Provide the [X, Y] coordinate of the cell's center where the given text is located.  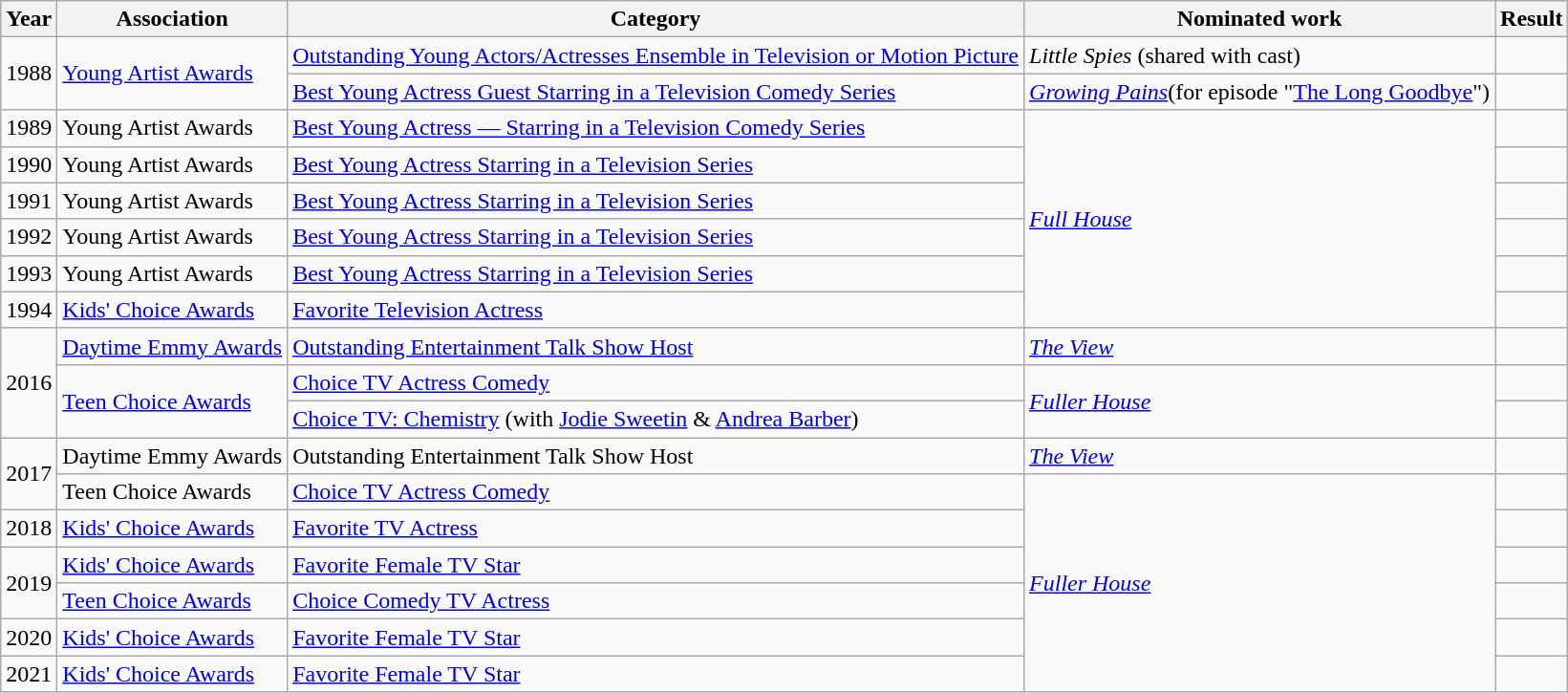
1994 [29, 310]
1990 [29, 164]
Favorite TV Actress [655, 529]
Choice Comedy TV Actress [655, 601]
Nominated work [1259, 19]
Little Spies (shared with cast) [1259, 55]
2018 [29, 529]
Growing Pains(for episode "The Long Goodbye") [1259, 92]
2019 [29, 583]
Year [29, 19]
Best Young Actress — Starring in a Television Comedy Series [655, 128]
1989 [29, 128]
2020 [29, 638]
2016 [29, 382]
Outstanding Young Actors/Actresses Ensemble in Television or Motion Picture [655, 55]
Best Young Actress Guest Starring in a Television Comedy Series [655, 92]
2017 [29, 474]
Full House [1259, 219]
1988 [29, 74]
1992 [29, 237]
Association [172, 19]
1991 [29, 201]
1993 [29, 273]
Category [655, 19]
Result [1532, 19]
2021 [29, 674]
Choice TV: Chemistry (with Jodie Sweetin & Andrea Barber) [655, 419]
Favorite Television Actress [655, 310]
